Output the [x, y] coordinate of the center of the cell containing the given text.  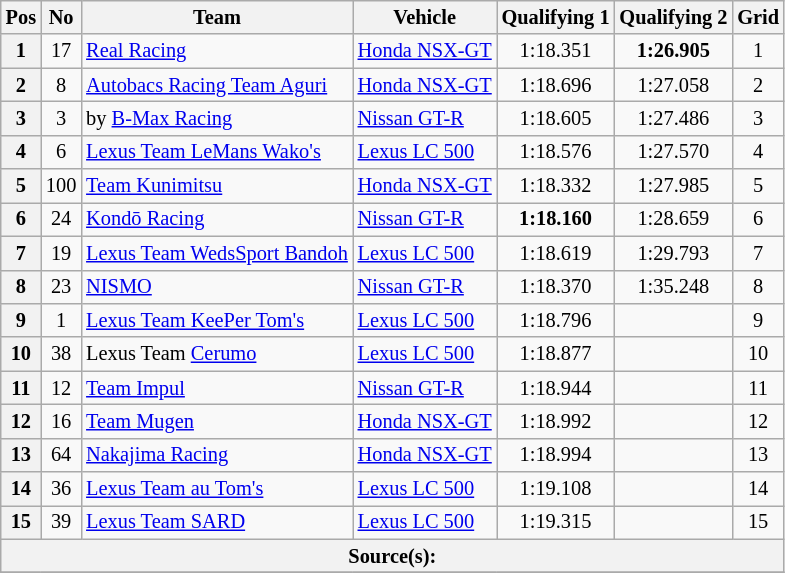
Grid [758, 17]
38 [61, 354]
Lexus Team WedsSport Bandoh [216, 253]
19 [61, 253]
1:19.108 [556, 489]
1:27.058 [673, 85]
1:18.605 [556, 118]
Team Kunimitsu [216, 186]
1:18.877 [556, 354]
36 [61, 489]
Team Mugen [216, 421]
Lexus Team au Tom's [216, 489]
Nakajima Racing [216, 455]
Lexus Team KeePer Tom's [216, 320]
1:18.696 [556, 85]
23 [61, 287]
Pos [21, 17]
Team Impul [216, 388]
1:18.351 [556, 51]
1:26.905 [673, 51]
39 [61, 522]
17 [61, 51]
1:18.994 [556, 455]
Source(s): [392, 556]
Qualifying 1 [556, 17]
1:18.944 [556, 388]
Autobacs Racing Team Aguri [216, 85]
1:18.992 [556, 421]
1:35.248 [673, 287]
1:18.619 [556, 253]
Qualifying 2 [673, 17]
1:18.576 [556, 152]
1:18.160 [556, 219]
Real Racing [216, 51]
Team [216, 17]
No [61, 17]
1:29.793 [673, 253]
1:19.315 [556, 522]
Lexus Team SARD [216, 522]
1:28.659 [673, 219]
Vehicle [425, 17]
1:27.486 [673, 118]
1:18.370 [556, 287]
24 [61, 219]
Lexus Team Cerumo [216, 354]
by B-Max Racing [216, 118]
Kondō Racing [216, 219]
1:27.570 [673, 152]
1:18.796 [556, 320]
100 [61, 186]
64 [61, 455]
NISMO [216, 287]
1:18.332 [556, 186]
1:27.985 [673, 186]
Lexus Team LeMans Wako's [216, 152]
16 [61, 421]
